Provide the [X, Y] coordinate of the cell's center where the given text is located.  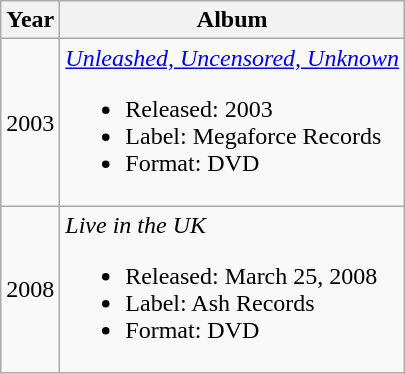
2008 [30, 290]
Unleashed, Uncensored, UnknownReleased: 2003Label: Megaforce RecordsFormat: DVD [232, 122]
Live in the UKReleased: March 25, 2008Label: Ash RecordsFormat: DVD [232, 290]
Album [232, 20]
Year [30, 20]
2003 [30, 122]
